Scan for the cell matching the given text and deliver its (X, Y) coordinate at center. 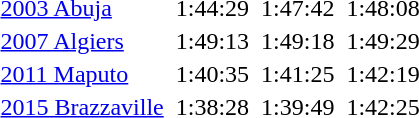
1:41:25 (298, 74)
1:40:35 (212, 74)
1:49:13 (212, 41)
1:49:18 (298, 41)
